From the cell containing the given text, extract its center point as [X, Y] coordinate. 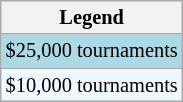
Legend [92, 17]
$25,000 tournaments [92, 51]
$10,000 tournaments [92, 85]
